Find where the given text appears and provide that cell's center as (x, y) coordinate. 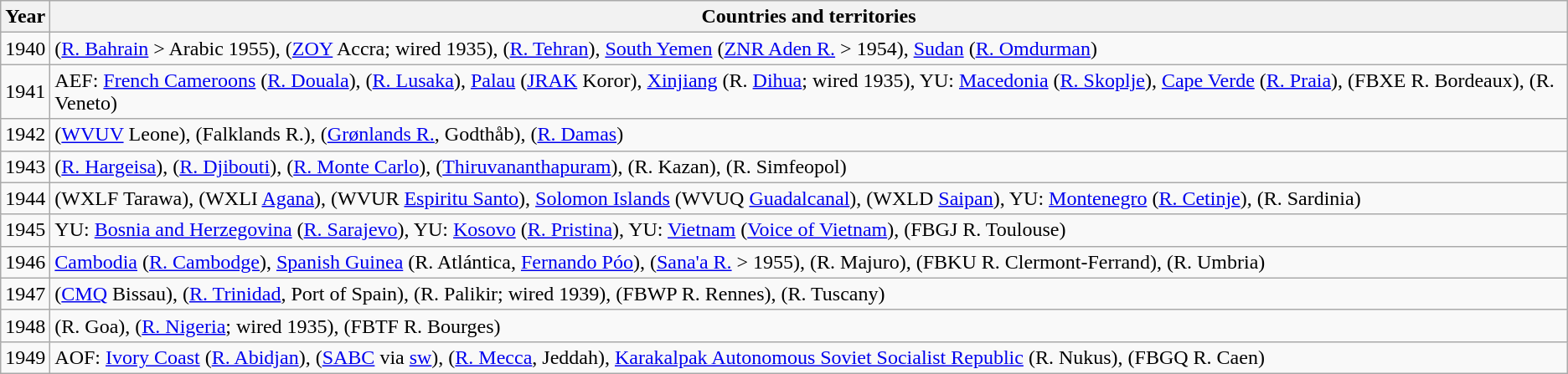
1948 (25, 325)
1944 (25, 198)
1945 (25, 230)
1941 (25, 92)
(R. Goa), (R. Nigeria; wired 1935), (FBTF R. Bourges) (809, 325)
Cambodia (R. Cambodge), Spanish Guinea (R. Atlántica, Fernando Póo), (Sana'a R. > 1955), (R. Majuro), (FBKU R. Clermont-Ferrand), (R. Umbria) (809, 262)
(CMQ Bissau), (R. Trinidad, Port of Spain), (R. Palikir; wired 1939), (FBWP R. Rennes), (R. Tuscany) (809, 294)
1947 (25, 294)
(WVUV Leone), (Falklands R.), (Grønlands R., Godthåb), (R. Damas) (809, 135)
1946 (25, 262)
1940 (25, 49)
YU: Bosnia and Herzegovina (R. Sarajevo), YU: Kosovo (R. Pristina), YU: Vietnam (Voice of Vietnam), (FBGJ R. Toulouse) (809, 230)
1942 (25, 135)
1949 (25, 357)
1943 (25, 167)
Year (25, 17)
Countries and territories (809, 17)
(R. Bahrain > Arabic 1955), (ZOY Accra; wired 1935), (R. Tehran), South Yemen (ZNR Aden R. > 1954), Sudan (R. Omdurman) (809, 49)
(WXLF Tarawa), (WXLI Agana), (WVUR Espiritu Santo), Solomon Islands (WVUQ Guadalcanal), (WXLD Saipan), YU: Montenegro (R. Cetinje), (R. Sardinia) (809, 198)
AOF: Ivory Coast (R. Abidjan), (SABC via sw), (R. Mecca, Jeddah), Karakalpak Autonomous Soviet Socialist Republic (R. Nukus), (FBGQ R. Caen) (809, 357)
(R. Hargeisa), (R. Djibouti), (R. Monte Carlo), (Thiruvananthapuram), (R. Kazan), (R. Simfeopol) (809, 167)
